Extract the [X, Y] coordinate from the center of the cell holding the provided text.  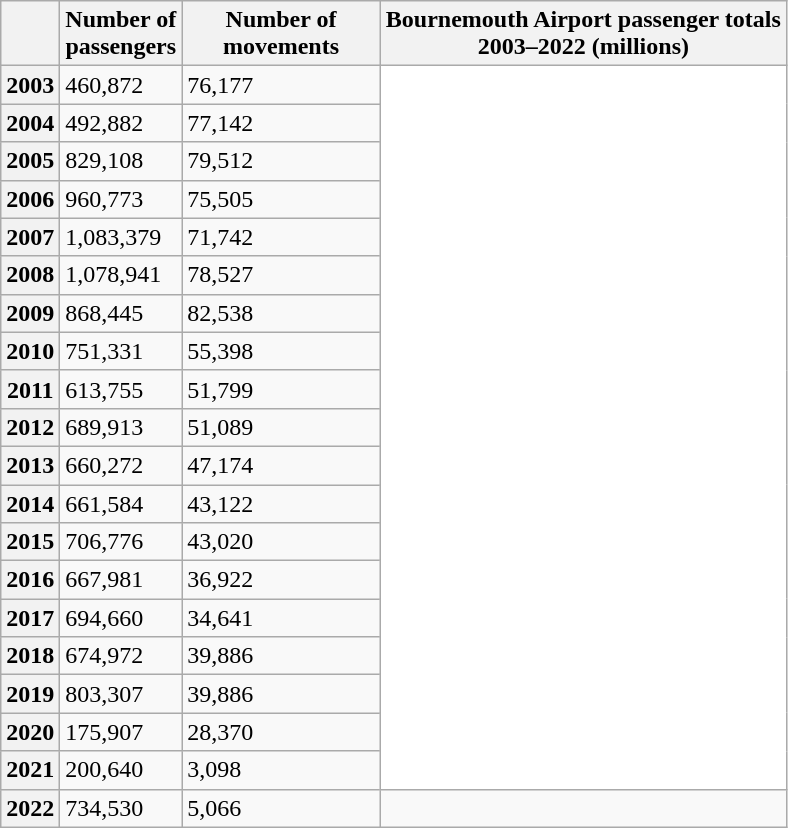
34,641 [282, 618]
2020 [30, 732]
2019 [30, 694]
960,773 [121, 199]
2004 [30, 123]
3,098 [282, 770]
2003 [30, 85]
2007 [30, 237]
51,799 [282, 389]
803,307 [121, 694]
829,108 [121, 161]
734,530 [121, 808]
47,174 [282, 465]
751,331 [121, 351]
55,398 [282, 351]
460,872 [121, 85]
79,512 [282, 161]
613,755 [121, 389]
77,142 [282, 123]
Bournemouth Airport passenger totals2003–2022 (millions) [583, 34]
2006 [30, 199]
694,660 [121, 618]
78,527 [282, 275]
2008 [30, 275]
2005 [30, 161]
175,907 [121, 732]
Number ofpassengers [121, 34]
2010 [30, 351]
492,882 [121, 123]
689,913 [121, 427]
43,122 [282, 503]
76,177 [282, 85]
43,020 [282, 542]
2011 [30, 389]
36,922 [282, 580]
200,640 [121, 770]
667,981 [121, 580]
706,776 [121, 542]
51,089 [282, 427]
2021 [30, 770]
2014 [30, 503]
674,972 [121, 656]
71,742 [282, 237]
2013 [30, 465]
1,078,941 [121, 275]
2009 [30, 313]
1,083,379 [121, 237]
5,066 [282, 808]
868,445 [121, 313]
28,370 [282, 732]
75,505 [282, 199]
2016 [30, 580]
661,584 [121, 503]
2018 [30, 656]
82,538 [282, 313]
Number ofmovements [282, 34]
2022 [30, 808]
2012 [30, 427]
660,272 [121, 465]
2017 [30, 618]
2015 [30, 542]
